Pinpoint the cell where the given text exists, returning its (x, y) midpoint coordinate. 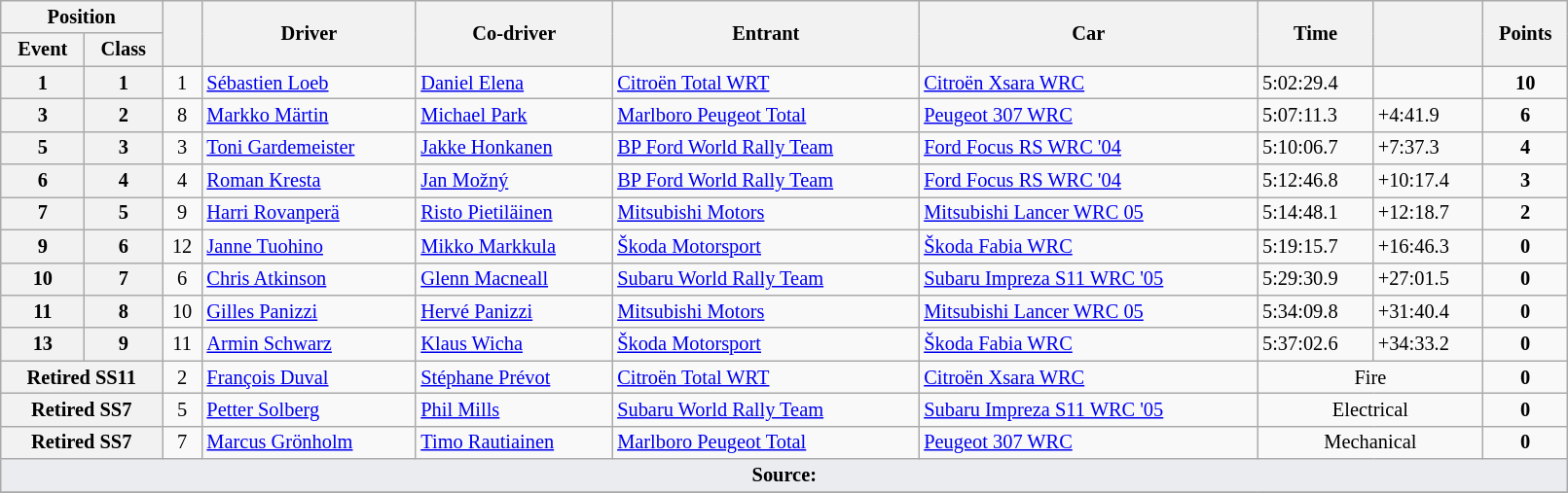
+34:33.2 (1429, 344)
Janne Tuohino (310, 246)
Time (1316, 33)
Points (1526, 33)
Car (1088, 33)
5:02:29.4 (1316, 83)
12 (183, 246)
François Duval (310, 377)
Sébastien Loeb (310, 83)
+16:46.3 (1429, 246)
Event (43, 50)
Markko Märtin (310, 115)
5:07:11.3 (1316, 115)
Petter Solberg (310, 409)
Electrical (1370, 409)
Chris Atkinson (310, 279)
+27:01.5 (1429, 279)
Roman Kresta (310, 181)
5:34:09.8 (1316, 311)
Co-driver (514, 33)
+10:17.4 (1429, 181)
+12:18.7 (1429, 213)
Jakke Honkanen (514, 148)
5:29:30.9 (1316, 279)
Toni Gardemeister (310, 148)
5:14:48.1 (1316, 213)
Phil Mills (514, 409)
5:19:15.7 (1316, 246)
5:12:46.8 (1316, 181)
Source: (784, 475)
+31:40.4 (1429, 311)
Risto Pietiläinen (514, 213)
Glenn Macneall (514, 279)
Entrant (765, 33)
Mechanical (1370, 442)
+4:41.9 (1429, 115)
5:10:06.7 (1316, 148)
Armin Schwarz (310, 344)
Klaus Wicha (514, 344)
Gilles Panizzi (310, 311)
Mikko Markkula (514, 246)
Daniel Elena (514, 83)
+7:37.3 (1429, 148)
13 (43, 344)
Stéphane Prévot (514, 377)
Fire (1370, 377)
Harri Rovanperä (310, 213)
Retired SS11 (82, 377)
Jan Možný (514, 181)
5:37:02.6 (1316, 344)
Hervé Panizzi (514, 311)
Marcus Grönholm (310, 442)
Michael Park (514, 115)
Class (124, 50)
Position (82, 17)
Timo Rautiainen (514, 442)
Driver (310, 33)
